Scan for the cell matching the given text and deliver its [x, y] coordinate at center. 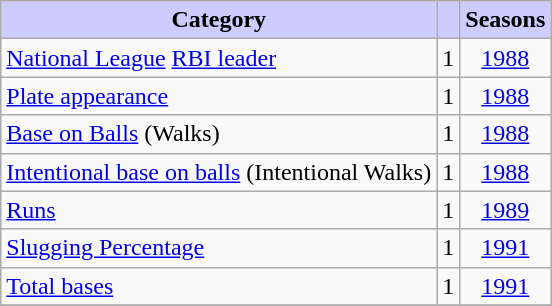
Seasons [506, 20]
Plate appearance [219, 96]
Total bases [219, 286]
1989 [506, 210]
Runs [219, 210]
Slugging Percentage [219, 248]
Base on Balls (Walks) [219, 134]
National League RBI leader [219, 58]
Intentional base on balls (Intentional Walks) [219, 172]
Category [219, 20]
